Output the [x, y] coordinate of the center of the cell containing the given text.  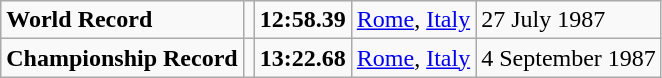
World Record [122, 20]
12:58.39 [302, 20]
27 July 1987 [569, 20]
4 September 1987 [569, 58]
13:22.68 [302, 58]
Championship Record [122, 58]
